Provide the [X, Y] coordinate of the cell's center where the given text is located.  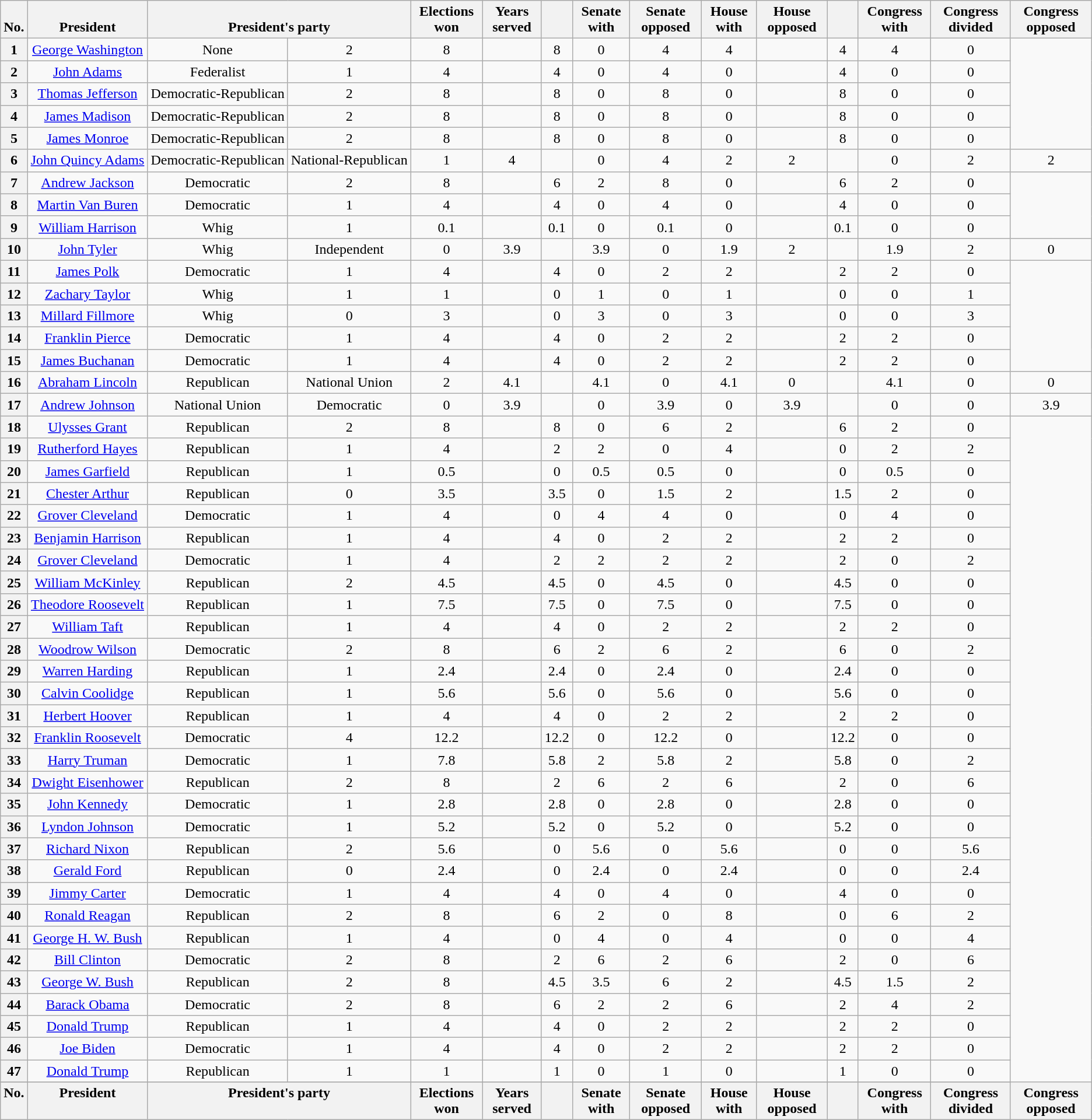
37 [14, 849]
7 [14, 183]
36 [14, 827]
44 [14, 1004]
46 [14, 1049]
Woodrow Wilson [87, 649]
17 [14, 405]
Barack Obama [87, 1004]
Millard Fillmore [87, 316]
George Washington [87, 50]
25 [14, 582]
James Buchanan [87, 360]
Warren Harding [87, 671]
Joe Biden [87, 1049]
18 [14, 427]
Independent [349, 249]
Martin Van Buren [87, 205]
Calvin Coolidge [87, 694]
Dwight Eisenhower [87, 782]
34 [14, 782]
7.8 [447, 760]
William Harrison [87, 227]
Lyndon Johnson [87, 827]
Benjamin Harrison [87, 538]
5 [14, 138]
23 [14, 538]
William Taft [87, 626]
42 [14, 960]
19 [14, 449]
Federalist [218, 72]
Chester Arthur [87, 494]
28 [14, 649]
31 [14, 716]
James Madison [87, 116]
13 [14, 316]
16 [14, 383]
38 [14, 871]
12 [14, 293]
33 [14, 760]
Theodore Roosevelt [87, 604]
Andrew Jackson [87, 183]
Ulysses Grant [87, 427]
Thomas Jefferson [87, 94]
John Adams [87, 72]
24 [14, 560]
Abraham Lincoln [87, 383]
35 [14, 804]
William McKinley [87, 582]
26 [14, 604]
Bill Clinton [87, 960]
John Tyler [87, 249]
Rutherford Hayes [87, 449]
21 [14, 494]
George W. Bush [87, 982]
Franklin Roosevelt [87, 738]
45 [14, 1027]
Harry Truman [87, 760]
Herbert Hoover [87, 716]
Ronald Reagan [87, 915]
Gerald Ford [87, 871]
10 [14, 249]
22 [14, 516]
27 [14, 626]
9 [14, 227]
National-Republican [349, 160]
11 [14, 271]
32 [14, 738]
29 [14, 671]
John Kennedy [87, 804]
Jimmy Carter [87, 893]
40 [14, 915]
Andrew Johnson [87, 405]
14 [14, 338]
30 [14, 694]
James Monroe [87, 138]
None [218, 50]
41 [14, 937]
47 [14, 1071]
James Polk [87, 271]
John Quincy Adams [87, 160]
Zachary Taylor [87, 293]
43 [14, 982]
39 [14, 893]
15 [14, 360]
Richard Nixon [87, 849]
James Garfield [87, 471]
George H. W. Bush [87, 937]
Franklin Pierce [87, 338]
20 [14, 471]
